Search for the cell housing the specified text and yield its [X, Y] center coordinate. 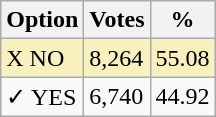
6,740 [117, 97]
8,264 [117, 58]
% [182, 20]
X NO [42, 58]
Option [42, 20]
44.92 [182, 97]
55.08 [182, 58]
Votes [117, 20]
✓ YES [42, 97]
